For the text-containing cell, return its midpoint in (x, y) coordinate format. 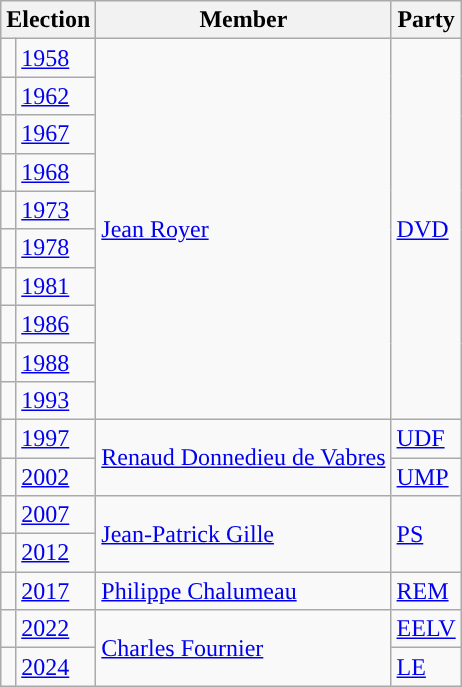
UDF (426, 438)
Party (426, 20)
1968 (56, 172)
1973 (56, 210)
Member (244, 20)
2022 (56, 629)
2024 (56, 667)
LE (426, 667)
Renaud Donnedieu de Vabres (244, 457)
1962 (56, 96)
Jean Royer (244, 230)
1967 (56, 134)
2007 (56, 515)
1981 (56, 286)
Jean-Patrick Gille (244, 534)
PS (426, 534)
2017 (56, 591)
EELV (426, 629)
1997 (56, 438)
Election (48, 20)
2012 (56, 553)
1988 (56, 362)
DVD (426, 230)
1986 (56, 324)
Philippe Chalumeau (244, 591)
Charles Fournier (244, 648)
REM (426, 591)
UMP (426, 477)
1993 (56, 400)
1978 (56, 248)
1958 (56, 58)
2002 (56, 477)
